Output the [X, Y] coordinate of the center of the cell containing the given text.  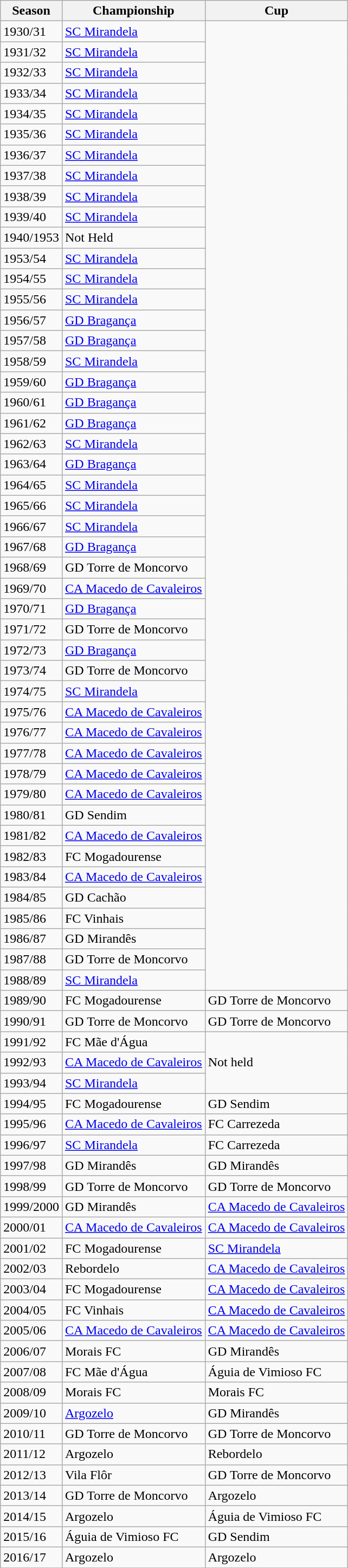
2006/07 [31, 1351]
2009/10 [31, 1413]
1955/56 [31, 300]
1959/60 [31, 382]
1958/59 [31, 361]
1940/1953 [31, 237]
1995/96 [31, 1124]
1981/82 [31, 835]
Not held [276, 1062]
2004/05 [31, 1310]
1934/35 [31, 114]
1997/98 [31, 1165]
2010/11 [31, 1434]
Cup [276, 11]
1931/32 [31, 52]
1963/64 [31, 464]
1991/92 [31, 1042]
1968/69 [31, 567]
Not Held [133, 237]
1993/94 [31, 1083]
1937/38 [31, 176]
1977/78 [31, 753]
1962/63 [31, 444]
1974/75 [31, 691]
1932/33 [31, 73]
1983/84 [31, 877]
2015/16 [31, 1537]
Vila Flôr [133, 1475]
1956/57 [31, 320]
1976/77 [31, 733]
1980/81 [31, 815]
1970/71 [31, 609]
1973/74 [31, 671]
1939/40 [31, 217]
1933/34 [31, 93]
1930/31 [31, 31]
1999/2000 [31, 1207]
1961/62 [31, 423]
1967/68 [31, 547]
2013/14 [31, 1495]
2003/04 [31, 1290]
2014/15 [31, 1516]
1966/67 [31, 526]
1960/61 [31, 403]
1957/58 [31, 341]
1953/54 [31, 258]
1979/80 [31, 794]
1978/79 [31, 774]
1992/93 [31, 1062]
1985/86 [31, 918]
1982/83 [31, 856]
2008/09 [31, 1392]
1975/76 [31, 712]
1965/66 [31, 506]
1964/65 [31, 485]
1984/85 [31, 897]
1996/97 [31, 1145]
1971/72 [31, 630]
1935/36 [31, 134]
1987/88 [31, 960]
2007/08 [31, 1372]
2011/12 [31, 1454]
1998/99 [31, 1186]
1938/39 [31, 196]
1986/87 [31, 939]
2016/17 [31, 1557]
1954/55 [31, 279]
1969/70 [31, 588]
1936/37 [31, 155]
2005/06 [31, 1331]
1994/95 [31, 1104]
1988/89 [31, 980]
Championship [133, 11]
2001/02 [31, 1248]
1989/90 [31, 1001]
2000/01 [31, 1227]
Season [31, 11]
1972/73 [31, 650]
1990/91 [31, 1021]
GD Cachão [133, 897]
2002/03 [31, 1269]
2012/13 [31, 1475]
